Identify which cell holds the provided text, then report its (X, Y) central coordinate. 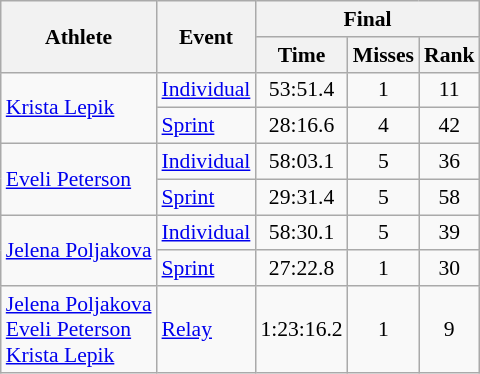
27:22.8 (301, 269)
1:23:16.2 (301, 330)
53:51.4 (301, 90)
28:16.6 (301, 126)
4 (384, 126)
9 (450, 330)
11 (450, 90)
Final (367, 19)
58 (450, 197)
Event (206, 36)
Misses (384, 55)
Athlete (79, 36)
Relay (206, 330)
29:31.4 (301, 197)
Eveli Peterson (79, 180)
Rank (450, 55)
42 (450, 126)
Krista Lepik (79, 108)
58:03.1 (301, 162)
Time (301, 55)
Jelena Poljakova (79, 250)
58:30.1 (301, 233)
36 (450, 162)
Jelena Poljakova Eveli Peterson Krista Lepik (79, 330)
39 (450, 233)
30 (450, 269)
